Provide the [x, y] coordinate of the cell's center where the given text is located.  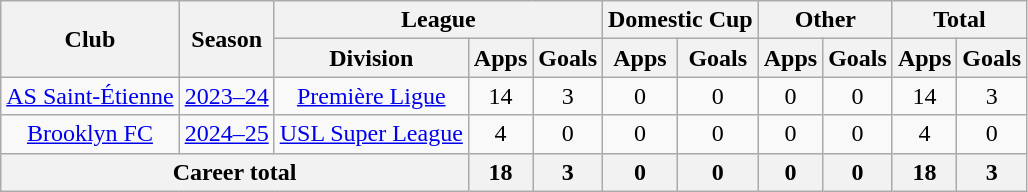
Other [825, 20]
Première Ligue [371, 96]
Division [371, 58]
League [438, 20]
2023–24 [226, 96]
2024–25 [226, 134]
AS Saint-Étienne [90, 96]
Domestic Cup [681, 20]
Total [959, 20]
Season [226, 39]
Career total [235, 172]
Brooklyn FC [90, 134]
Club [90, 39]
USL Super League [371, 134]
